Find where the given text appears and provide that cell's center as (X, Y) coordinate. 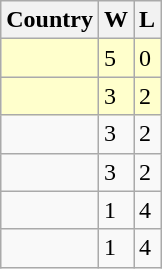
L (148, 20)
Country (50, 20)
0 (148, 58)
5 (116, 58)
W (116, 20)
